Return the [X, Y] coordinate for the center point of the cell that contains the specified text.  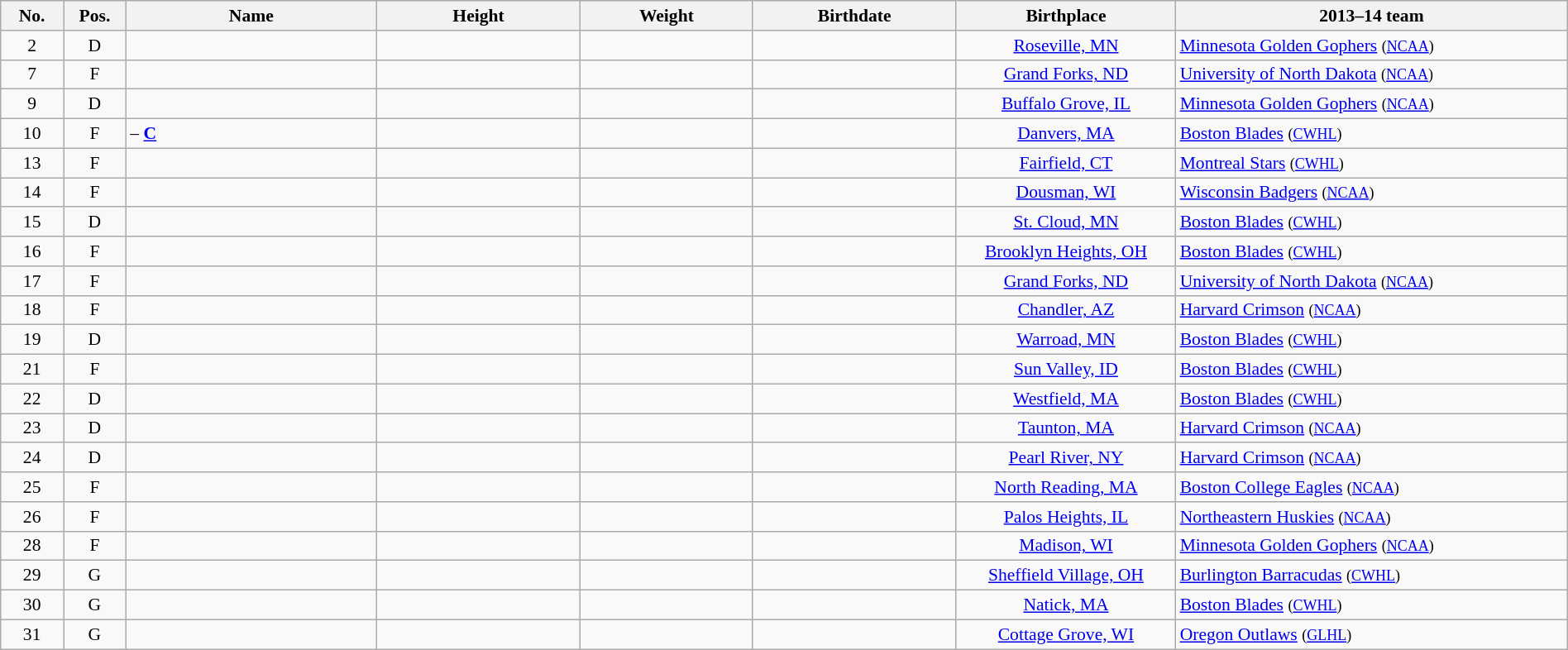
7 [32, 74]
Pos. [95, 16]
Westfield, MA [1065, 399]
Chandler, AZ [1065, 310]
Taunton, MA [1065, 428]
St. Cloud, MN [1065, 222]
18 [32, 310]
Name [251, 16]
Buffalo Grove, IL [1065, 104]
22 [32, 399]
2013–14 team [1372, 16]
Boston College Eagles (NCAA) [1372, 487]
10 [32, 134]
Roseville, MN [1065, 45]
Birthplace [1065, 16]
Weight [667, 16]
14 [32, 193]
Palos Heights, IL [1065, 517]
Burlington Barracudas (CWHL) [1372, 576]
17 [32, 281]
15 [32, 222]
2 [32, 45]
Oregon Outlaws (GLHL) [1372, 634]
No. [32, 16]
30 [32, 605]
Fairfield, CT [1065, 163]
Northeastern Huskies (NCAA) [1372, 517]
25 [32, 487]
19 [32, 340]
29 [32, 576]
16 [32, 251]
26 [32, 517]
21 [32, 370]
Sun Valley, ID [1065, 370]
Height [478, 16]
24 [32, 458]
23 [32, 428]
Natick, MA [1065, 605]
Brooklyn Heights, OH [1065, 251]
Madison, WI [1065, 546]
28 [32, 546]
31 [32, 634]
Cottage Grove, WI [1065, 634]
Dousman, WI [1065, 193]
Warroad, MN [1065, 340]
Montreal Stars (CWHL) [1372, 163]
Wisconsin Badgers (NCAA) [1372, 193]
Danvers, MA [1065, 134]
13 [32, 163]
– C [251, 134]
Sheffield Village, OH [1065, 576]
North Reading, MA [1065, 487]
Birthdate [854, 16]
9 [32, 104]
Pearl River, NY [1065, 458]
